Provide the [x, y] coordinate of the cell's center where the given text is located.  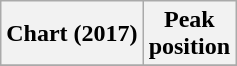
Chart (2017) [72, 34]
Peakposition [189, 34]
